Identify which cell holds the provided text, then report its (X, Y) central coordinate. 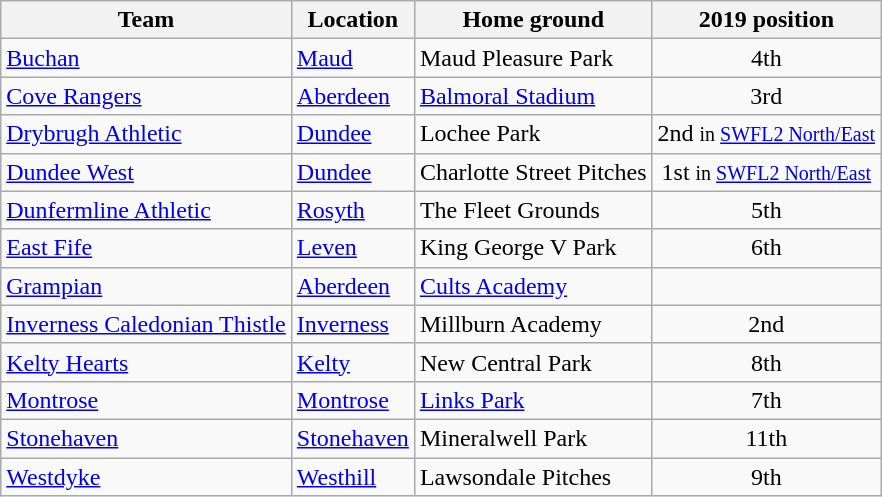
1st in SWFL2 North/East (766, 172)
3rd (766, 96)
9th (766, 477)
Maud (352, 58)
2nd (766, 324)
Lawsondale Pitches (533, 477)
5th (766, 210)
Balmoral Stadium (533, 96)
Millburn Academy (533, 324)
Team (146, 20)
6th (766, 248)
Lochee Park (533, 134)
East Fife (146, 248)
Dunfermline Athletic (146, 210)
Cults Academy (533, 286)
Inverness Caledonian Thistle (146, 324)
Maud Pleasure Park (533, 58)
Home ground (533, 20)
4th (766, 58)
Kelty Hearts (146, 362)
Inverness (352, 324)
Westdyke (146, 477)
Cove Rangers (146, 96)
The Fleet Grounds (533, 210)
Drybrugh Athletic (146, 134)
Leven (352, 248)
New Central Park (533, 362)
Rosyth (352, 210)
Charlotte Street Pitches (533, 172)
Kelty (352, 362)
2019 position (766, 20)
Buchan (146, 58)
King George V Park (533, 248)
Location (352, 20)
Westhill (352, 477)
Links Park (533, 400)
2nd in SWFL2 North/East (766, 134)
8th (766, 362)
Dundee West (146, 172)
11th (766, 438)
Grampian (146, 286)
7th (766, 400)
Mineralwell Park (533, 438)
